Detect which cell encompasses the target text, then output its [X, Y] center coordinate. 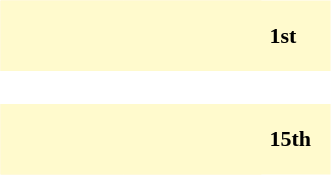
1st [296, 35]
15th [296, 139]
